For the text-containing cell, return its midpoint in (X, Y) coordinate format. 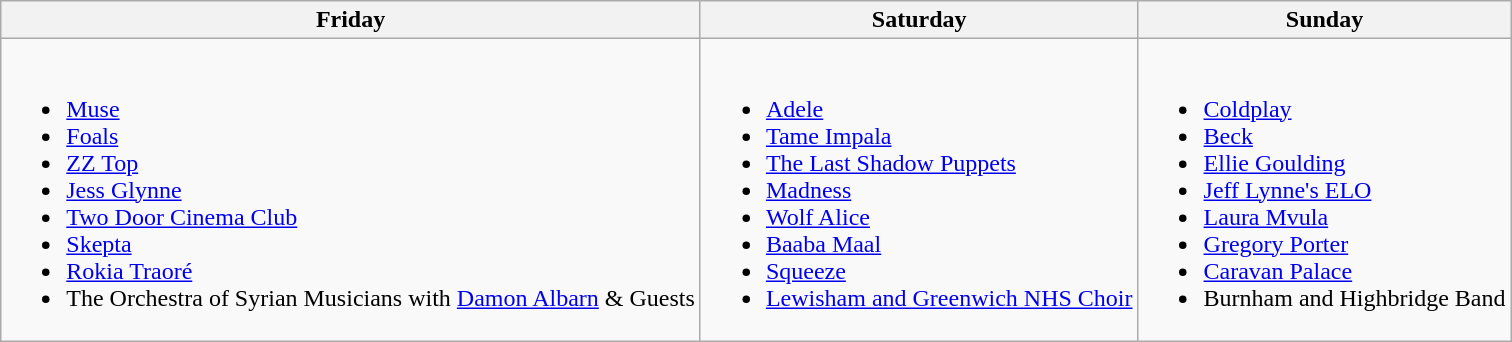
AdeleTame ImpalaThe Last Shadow PuppetsMadnessWolf AliceBaaba MaalSqueezeLewisham and Greenwich NHS Choir (919, 190)
Friday (351, 20)
Sunday (1324, 20)
ColdplayBeckEllie GouldingJeff Lynne's ELOLaura MvulaGregory PorterCaravan PalaceBurnham and Highbridge Band (1324, 190)
Saturday (919, 20)
MuseFoalsZZ TopJess GlynneTwo Door Cinema ClubSkeptaRokia TraoréThe Orchestra of Syrian Musicians with Damon Albarn & Guests (351, 190)
